Scan for the cell matching the given text and deliver its (X, Y) coordinate at center. 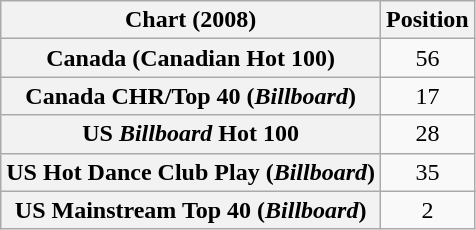
US Mainstream Top 40 (Billboard) (191, 210)
35 (428, 172)
US Hot Dance Club Play (Billboard) (191, 172)
56 (428, 58)
17 (428, 96)
US Billboard Hot 100 (191, 134)
2 (428, 210)
Chart (2008) (191, 20)
Canada CHR/Top 40 (Billboard) (191, 96)
28 (428, 134)
Position (428, 20)
Canada (Canadian Hot 100) (191, 58)
